Identify which cell holds the provided text, then report its [X, Y] central coordinate. 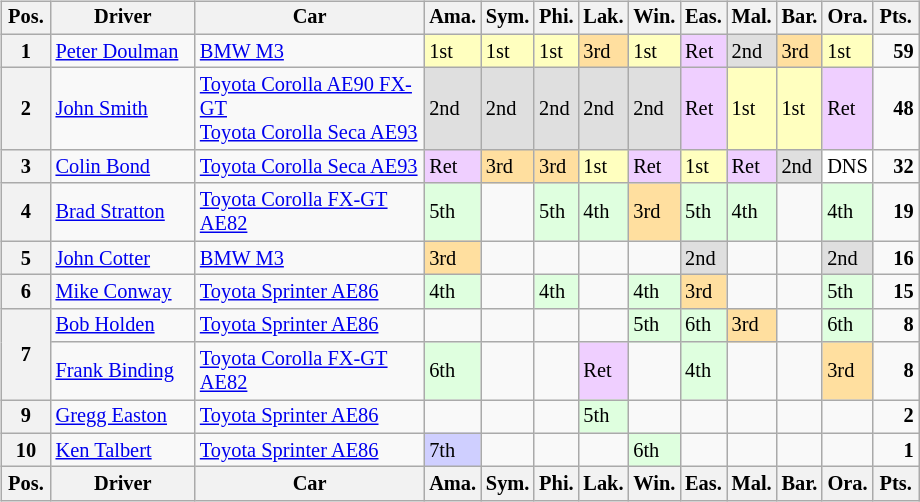
Peter Doulman [123, 51]
Toyota Corolla AE90 FX-GT Toyota Corolla Seca AE93 [310, 109]
32 [896, 167]
Frank Binding [123, 371]
19 [896, 212]
John Smith [123, 109]
Brad Stratton [123, 212]
10 [26, 450]
Colin Bond [123, 167]
6 [26, 292]
3 [26, 167]
Ken Talbert [123, 450]
5 [26, 258]
4 [26, 212]
7th [452, 450]
DNS [847, 167]
7 [26, 354]
Toyota Corolla Seca AE93 [310, 167]
59 [896, 51]
John Cotter [123, 258]
Mike Conway [123, 292]
48 [896, 109]
9 [26, 417]
Gregg Easton [123, 417]
16 [896, 258]
Bob Holden [123, 325]
15 [896, 292]
